Detect which cell encompasses the target text, then output its [X, Y] center coordinate. 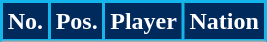
Player [144, 22]
Nation [224, 22]
No. [26, 22]
Pos. [76, 22]
